Return (x, y) of the center of cell containing provided text 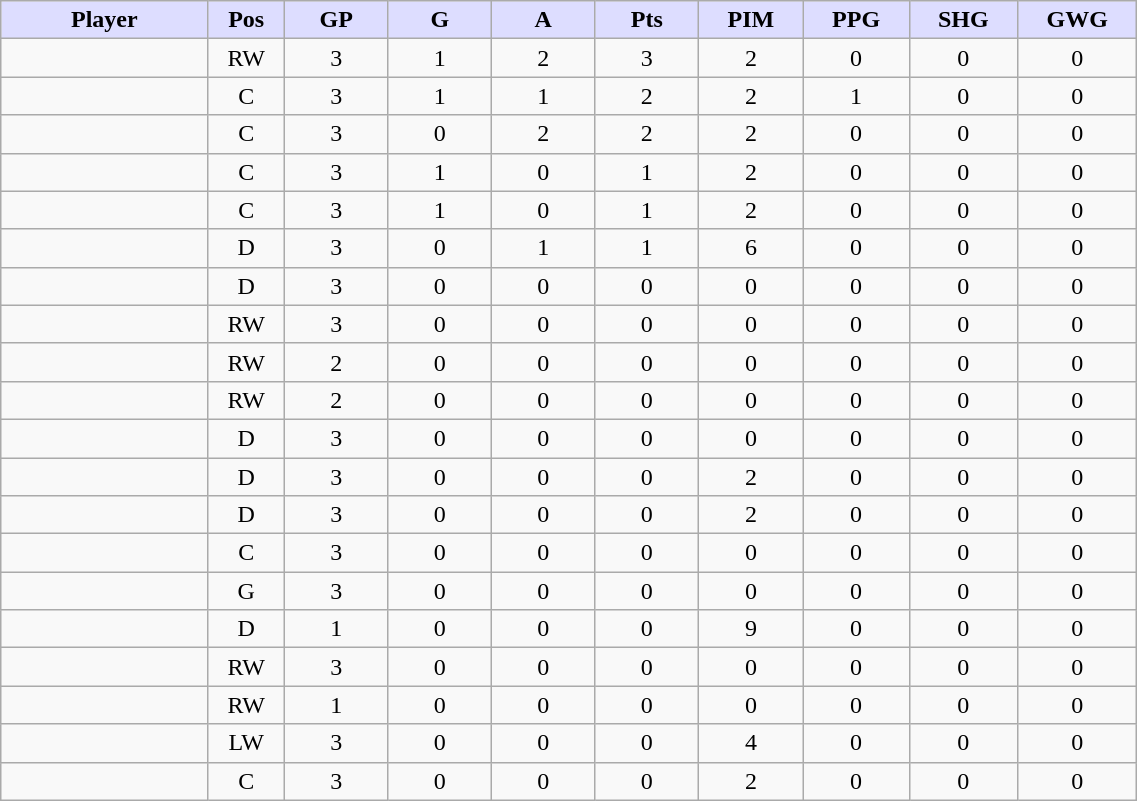
Pos (246, 20)
4 (752, 743)
A (544, 20)
PPG (856, 20)
9 (752, 629)
6 (752, 248)
PIM (752, 20)
Player (104, 20)
SHG (964, 20)
Pts (647, 20)
GWG (1078, 20)
GP (336, 20)
LW (246, 743)
